Return the (X, Y) coordinate for the center point of the cell that contains the specified text.  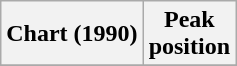
Chart (1990) (72, 34)
Peakposition (189, 34)
